For the text-containing cell, return its midpoint in (x, y) coordinate format. 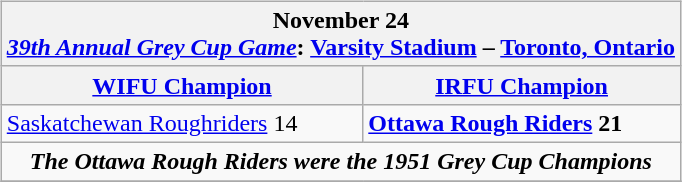
WIFU Champion (182, 85)
IRFU Champion (522, 85)
The Ottawa Rough Riders were the 1951 Grey Cup Champions (340, 161)
November 2439th Annual Grey Cup Game: Varsity Stadium – Toronto, Ontario (340, 34)
Ottawa Rough Riders 21 (522, 123)
Saskatchewan Roughriders 14 (182, 123)
